Return the [X, Y] coordinate for the center point of the cell that contains the specified text.  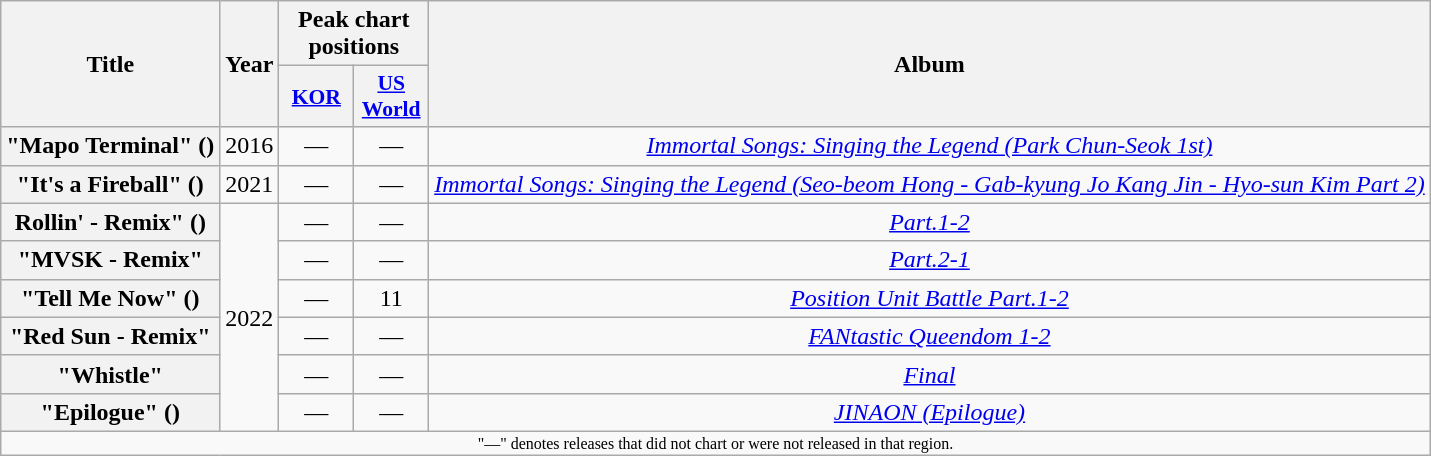
Part.1-2 [930, 222]
11 [392, 298]
KOR [316, 96]
"Whistle" [110, 374]
"Red Sun - Remix" [110, 336]
2021 [250, 184]
"It's a Fireball" () [110, 184]
Album [930, 64]
JINAON (Epilogue) [930, 412]
Immortal Songs: Singing the Legend (Park Chun-Seok 1st) [930, 146]
Rollin' - Remix" () [110, 222]
2016 [250, 146]
Peak chart positions [354, 34]
Year [250, 64]
"—" denotes releases that did not chart or were not released in that region. [716, 443]
"Mapo Terminal" () [110, 146]
Immortal Songs: Singing the Legend (Seo-beom Hong - Gab-kyung Jo Kang Jin - Hyo-sun Kim Part 2) [930, 184]
Title [110, 64]
"MVSK - Remix" [110, 260]
"Tell Me Now" () [110, 298]
US World [392, 96]
"Epilogue" () [110, 412]
Final [930, 374]
Part.2-1 [930, 260]
FANtastic Queendom 1-2 [930, 336]
Position Unit Battle Part.1-2 [930, 298]
2022 [250, 317]
